For the text-containing cell, return its midpoint in [x, y] coordinate format. 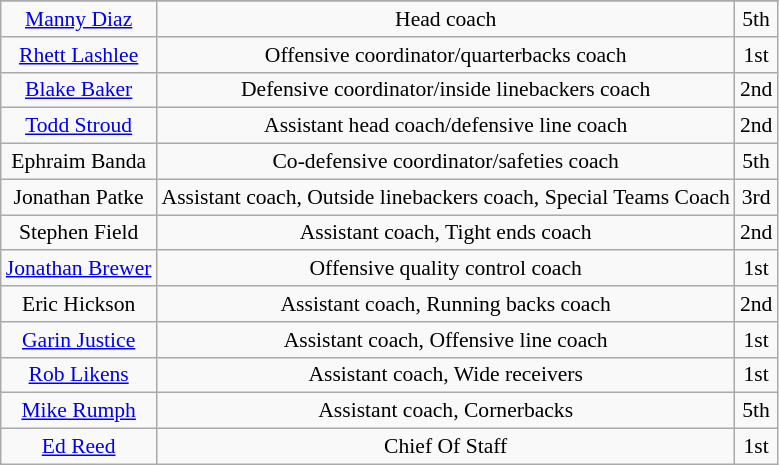
Rob Likens [79, 375]
Assistant coach, Tight ends coach [446, 233]
Assistant head coach/defensive line coach [446, 126]
Manny Diaz [79, 19]
Rhett Lashlee [79, 55]
Assistant coach, Offensive line coach [446, 340]
Jonathan Brewer [79, 269]
Offensive coordinator/quarterbacks coach [446, 55]
Stephen Field [79, 233]
Todd Stroud [79, 126]
Offensive quality control coach [446, 269]
Assistant coach, Cornerbacks [446, 411]
Mike Rumph [79, 411]
Assistant coach, Wide receivers [446, 375]
Defensive coordinator/inside linebackers coach [446, 90]
Eric Hickson [79, 304]
Chief Of Staff [446, 447]
Co-defensive coordinator/safeties coach [446, 162]
Head coach [446, 19]
Assistant coach, Outside linebackers coach, Special Teams Coach [446, 197]
Blake Baker [79, 90]
Assistant coach, Running backs coach [446, 304]
Jonathan Patke [79, 197]
3rd [756, 197]
Garin Justice [79, 340]
Ephraim Banda [79, 162]
Ed Reed [79, 447]
